Return (x, y) of the center of cell containing provided text 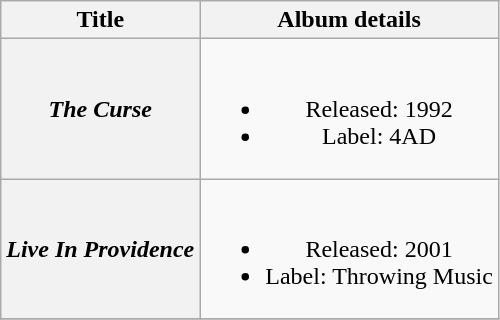
The Curse (100, 109)
Live In Providence (100, 249)
Album details (350, 20)
Title (100, 20)
Released: 2001Label: Throwing Music (350, 249)
Released: 1992Label: 4AD (350, 109)
